Extract the (x, y) coordinate from the center of the cell holding the provided text.  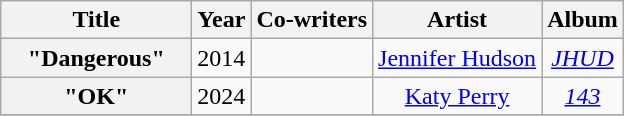
2024 (222, 96)
Co-writers (312, 20)
2014 (222, 58)
Title (96, 20)
Artist (458, 20)
Jennifer Hudson (458, 58)
"OK" (96, 96)
Katy Perry (458, 96)
Year (222, 20)
143 (583, 96)
Album (583, 20)
"Dangerous" (96, 58)
JHUD (583, 58)
